Scan for the cell matching the given text and deliver its (x, y) coordinate at center. 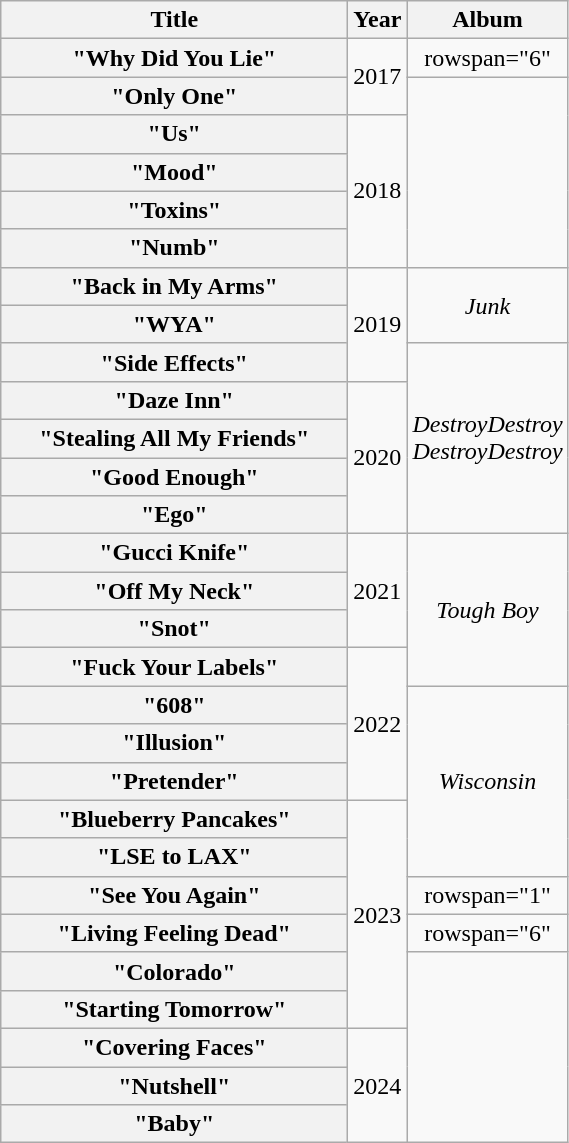
2017 (378, 77)
"Nutshell" (174, 1085)
"Off My Neck" (174, 591)
"Covering Faces" (174, 1047)
Junk (488, 305)
Album (488, 20)
"Living Feeling Dead" (174, 933)
2019 (378, 324)
rowspan="1" (488, 895)
"Blueberry Pancakes" (174, 819)
Tough Boy (488, 610)
"Fuck Your Labels" (174, 667)
"Us" (174, 134)
"608" (174, 705)
"LSE to LAX" (174, 857)
"Only One" (174, 96)
"Colorado" (174, 971)
DestroyDestroyDestroyDestroy (488, 438)
"Baby" (174, 1124)
Year (378, 20)
"Snot" (174, 629)
2022 (378, 724)
"Mood" (174, 172)
"Good Enough" (174, 477)
"Side Effects" (174, 362)
"Toxins" (174, 210)
2024 (378, 1085)
2023 (378, 914)
"Illusion" (174, 743)
"Numb" (174, 248)
Title (174, 20)
"Daze Inn" (174, 400)
"Gucci Knife" (174, 553)
2018 (378, 191)
"Ego" (174, 515)
"WYA" (174, 324)
"Back in My Arms" (174, 286)
2020 (378, 457)
"See You Again" (174, 895)
2021 (378, 591)
"Why Did You Lie" (174, 58)
"Pretender" (174, 781)
Wisconsin (488, 781)
"Starting Tomorrow" (174, 1009)
"Stealing All My Friends" (174, 438)
